Provide the (X, Y) coordinate of the cell's center where the given text is located.  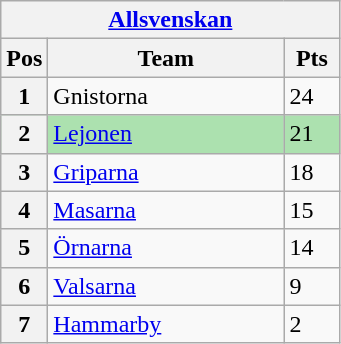
Allsvenskan (170, 20)
Valsarna (166, 286)
Hammarby (166, 324)
9 (312, 286)
14 (312, 248)
6 (24, 286)
Pts (312, 58)
Lejonen (166, 134)
1 (24, 96)
7 (24, 324)
5 (24, 248)
Gnistorna (166, 96)
18 (312, 172)
Örnarna (166, 248)
24 (312, 96)
4 (24, 210)
21 (312, 134)
Masarna (166, 210)
Team (166, 58)
3 (24, 172)
15 (312, 210)
Griparna (166, 172)
Pos (24, 58)
